Search for the cell housing the specified text and yield its (x, y) center coordinate. 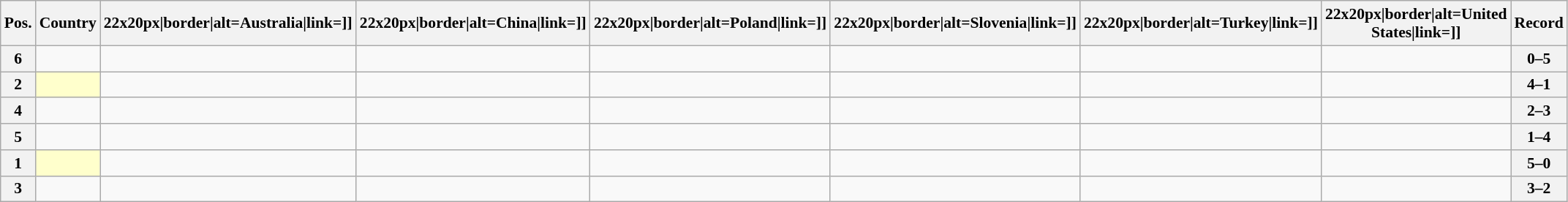
5 (18, 137)
Country (68, 23)
1 (18, 163)
2 (18, 85)
22x20px|border|alt=United States|link=]] (1416, 23)
22x20px|border|alt=Slovenia|link=]] (955, 23)
Pos. (18, 23)
3–2 (1539, 189)
4–1 (1539, 85)
Record (1539, 23)
3 (18, 189)
6 (18, 59)
22x20px|border|alt=Poland|link=]] (710, 23)
0–5 (1539, 59)
4 (18, 111)
22x20px|border|alt=Australia|link=]] (228, 23)
22x20px|border|alt=China|link=]] (473, 23)
1–4 (1539, 137)
2–3 (1539, 111)
5–0 (1539, 163)
22x20px|border|alt=Turkey|link=]] (1201, 23)
